Capture the cell that displays the provided text and extract its [X, Y] central coordinate. 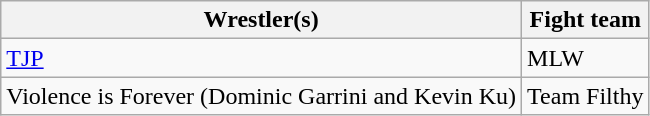
Wrestler(s) [262, 20]
Fight team [586, 20]
MLW [586, 58]
Violence is Forever (Dominic Garrini and Kevin Ku) [262, 96]
Team Filthy [586, 96]
TJP [262, 58]
